Capture the cell that displays the provided text and extract its [X, Y] central coordinate. 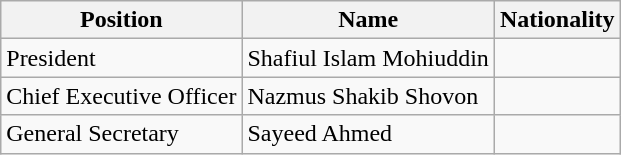
General Secretary [122, 134]
Nazmus Shakib Shovon [368, 96]
Chief Executive Officer [122, 96]
Nationality [557, 20]
Position [122, 20]
President [122, 58]
Shafiul Islam Mohiuddin [368, 58]
Sayeed Ahmed [368, 134]
Name [368, 20]
